Find where the given text appears and provide that cell's center as (x, y) coordinate. 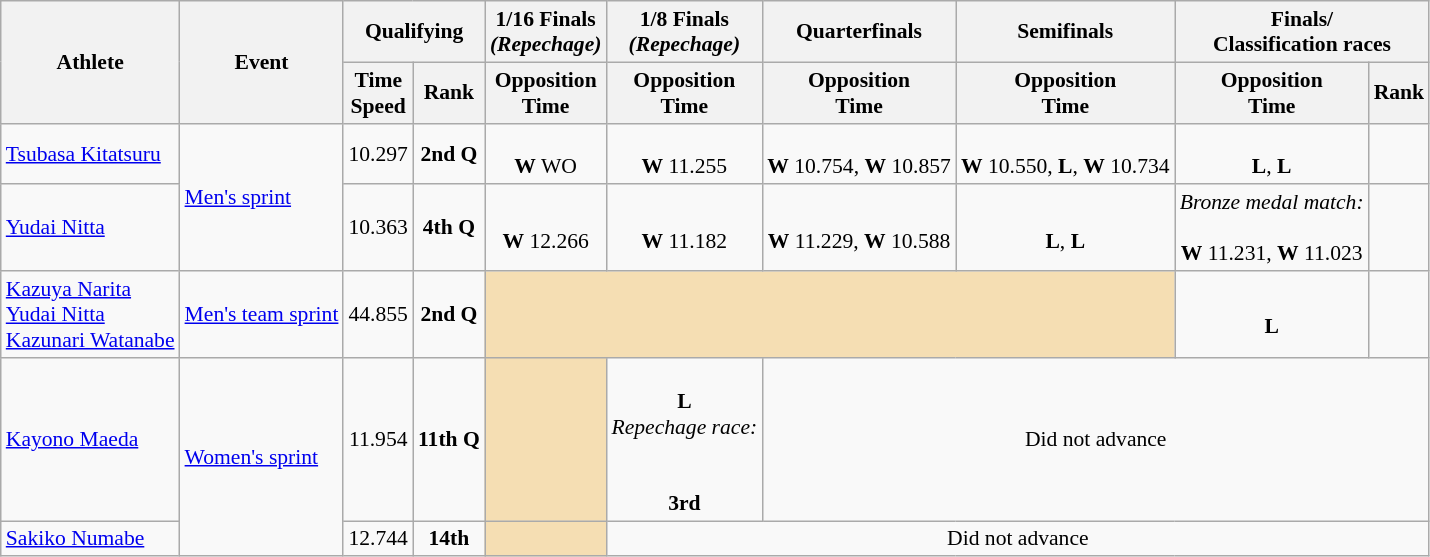
11.954 (378, 440)
W 11.255 (684, 154)
Bronze medal match:W 11.231, W 11.023 (1272, 228)
44.855 (378, 314)
TimeSpeed (378, 92)
10.363 (378, 228)
14th (449, 539)
Women's sprint (262, 458)
L (1272, 314)
Qualifying (414, 32)
Semifinals (1066, 32)
10.297 (378, 154)
Kayono Maeda (90, 440)
Athlete (90, 62)
Quarterfinals (859, 32)
12.744 (378, 539)
W 10.550, L, W 10.734 (1066, 154)
W 11.182 (684, 228)
Tsubasa Kitatsuru (90, 154)
Event (262, 62)
1/16 Finals(Repechage) (546, 32)
W 12.266 (546, 228)
Sakiko Numabe (90, 539)
4th Q (449, 228)
Finals/Classification races (1302, 32)
Men's sprint (262, 197)
Kazuya NaritaYudai NittaKazunari Watanabe (90, 314)
LRepechage race:3rd (684, 440)
W 10.754, W 10.857 (859, 154)
W WO (546, 154)
W 11.229, W 10.588 (859, 228)
Yudai Nitta (90, 228)
11th Q (449, 440)
Men's team sprint (262, 314)
1/8 Finals(Repechage) (684, 32)
